For the text-containing cell, return its midpoint in [x, y] coordinate format. 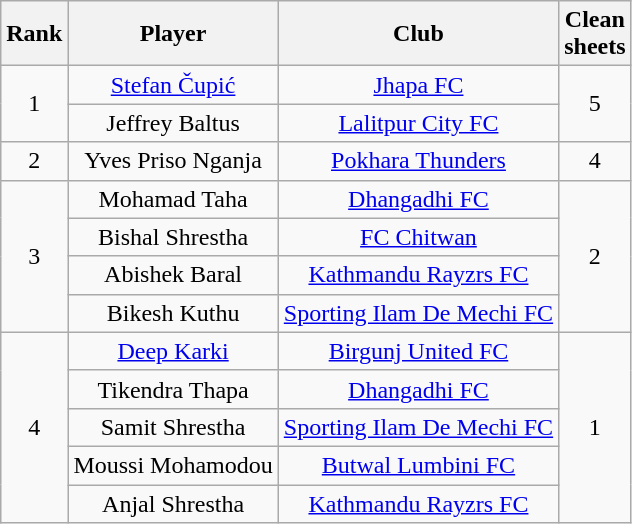
3 [34, 256]
Samit Shrestha [173, 427]
Birgunj United FC [418, 351]
Yves Priso Nganja [173, 161]
Bishal Shrestha [173, 237]
Rank [34, 34]
Moussi Mohamodou [173, 465]
Mohamad Taha [173, 199]
5 [595, 104]
Anjal Shrestha [173, 503]
Cleansheets [595, 34]
Tikendra Thapa [173, 389]
Lalitpur City FC [418, 123]
Abishek Baral [173, 275]
Deep Karki [173, 351]
Jeffrey Baltus [173, 123]
Bikesh Kuthu [173, 313]
Pokhara Thunders [418, 161]
Jhapa FC [418, 85]
Club [418, 34]
Player [173, 34]
Butwal Lumbini FC [418, 465]
FC Chitwan [418, 237]
Stefan Čupić [173, 85]
